Pinpoint the cell where the given text exists, returning its [x, y] midpoint coordinate. 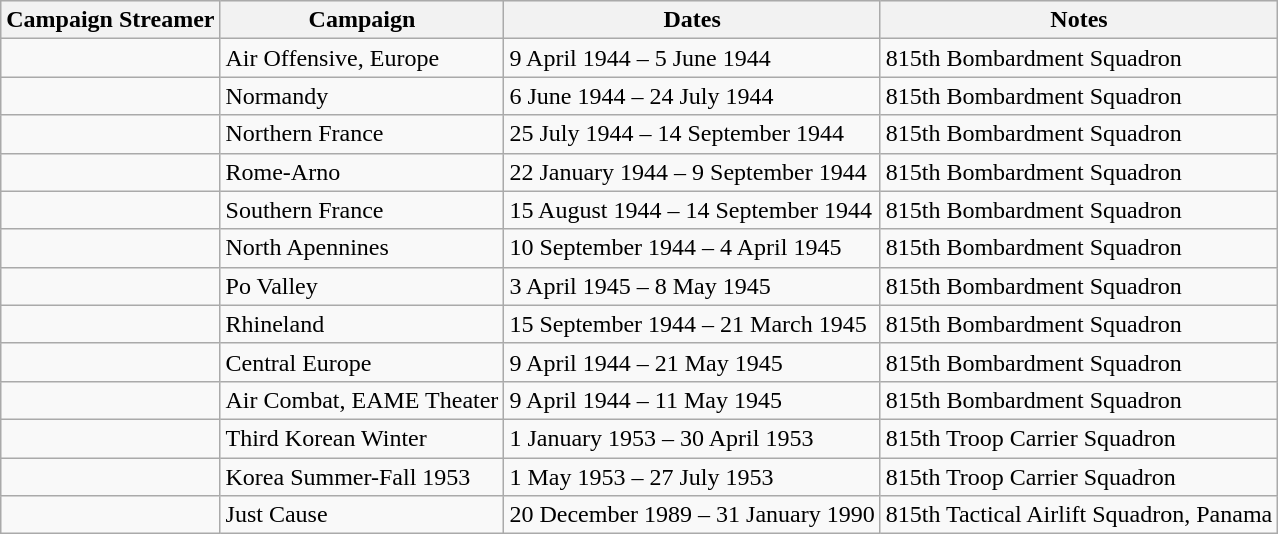
15 September 1944 – 21 March 1945 [692, 324]
Rome-Arno [362, 172]
Central Europe [362, 362]
Just Cause [362, 515]
Korea Summer-Fall 1953 [362, 477]
Po Valley [362, 286]
Notes [1079, 20]
9 April 1944 – 5 June 1944 [692, 58]
15 August 1944 – 14 September 1944 [692, 210]
1 January 1953 – 30 April 1953 [692, 438]
Air Offensive, Europe [362, 58]
3 April 1945 – 8 May 1945 [692, 286]
9 April 1944 – 11 May 1945 [692, 400]
22 January 1944 – 9 September 1944 [692, 172]
25 July 1944 – 14 September 1944 [692, 134]
Southern France [362, 210]
Third Korean Winter [362, 438]
Rhineland [362, 324]
1 May 1953 – 27 July 1953 [692, 477]
Campaign [362, 20]
North Apennines [362, 248]
9 April 1944 – 21 May 1945 [692, 362]
6 June 1944 – 24 July 1944 [692, 96]
Campaign Streamer [110, 20]
Dates [692, 20]
10 September 1944 – 4 April 1945 [692, 248]
Normandy [362, 96]
20 December 1989 – 31 January 1990 [692, 515]
Air Combat, EAME Theater [362, 400]
815th Tactical Airlift Squadron, Panama [1079, 515]
Northern France [362, 134]
